Locate the cell with the specified text and output its (X, Y) center coordinate. 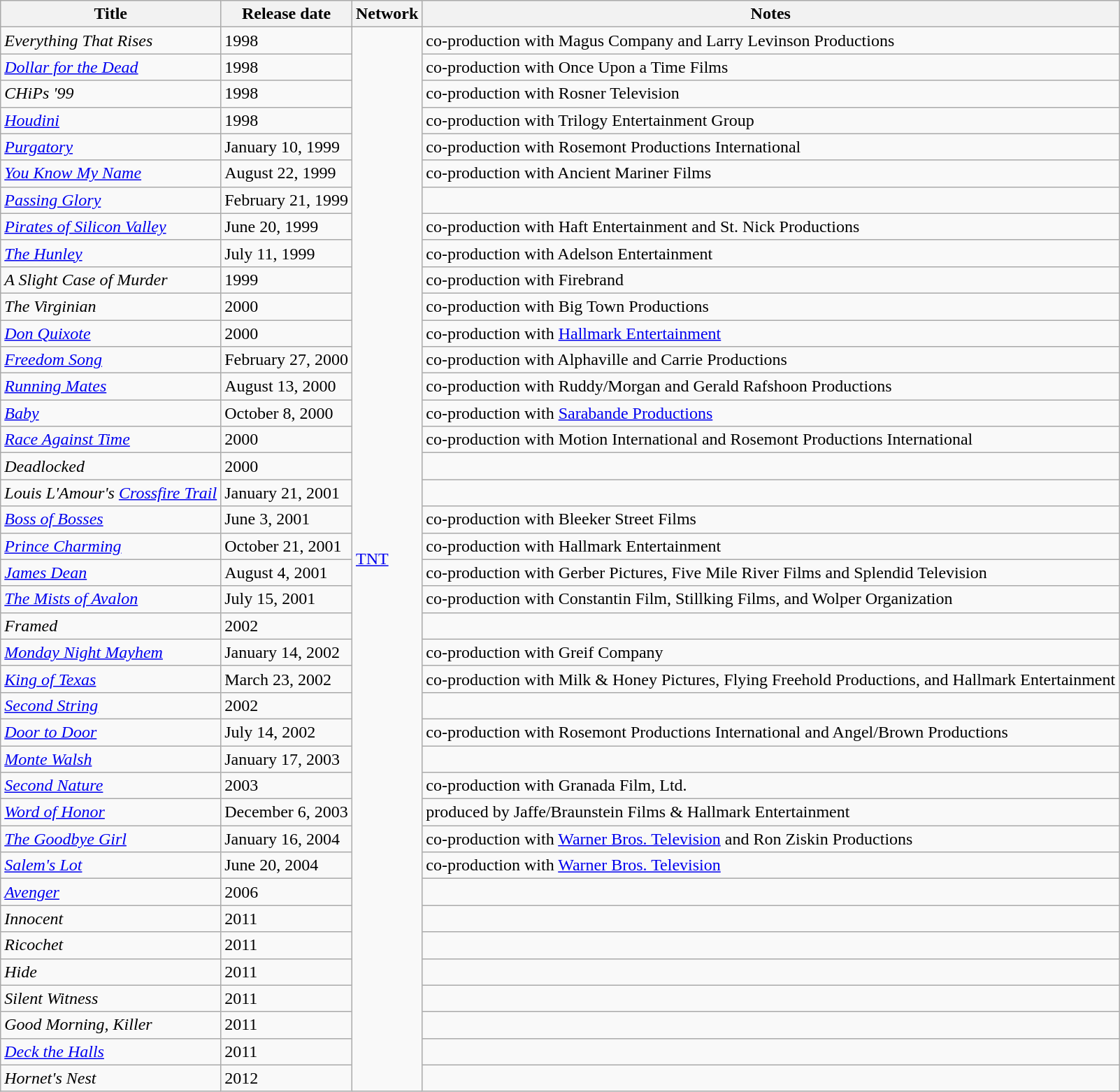
Title (110, 14)
co-production with Adelson Entertainment (770, 253)
Monday Night Mayhem (110, 652)
CHiPs '99 (110, 94)
June 20, 1999 (287, 227)
August 4, 2001 (287, 573)
Framed (110, 626)
Avenger (110, 892)
The Virginian (110, 306)
Innocent (110, 919)
Running Mates (110, 387)
Purgatory (110, 147)
Freedom Song (110, 360)
Second String (110, 705)
co-production with Rosemont Productions International (770, 147)
The Hunley (110, 253)
2003 (287, 786)
Boss of Bosses (110, 519)
co-production with Warner Bros. Television (770, 865)
Hide (110, 972)
You Know My Name (110, 173)
co-production with Ruddy/Morgan and Gerald Rafshoon Productions (770, 387)
October 21, 2001 (287, 546)
June 20, 2004 (287, 865)
co-production with Constantin Film, Stillking Films, and Wolper Organization (770, 599)
October 8, 2000 (287, 413)
co-production with Rosner Television (770, 94)
Release date (287, 14)
March 23, 2002 (287, 679)
produced by Jaffe/Braunstein Films & Hallmark Entertainment (770, 812)
Word of Honor (110, 812)
Ricochet (110, 945)
The Goodbye Girl (110, 839)
co-production with Sarabande Productions (770, 413)
Deck the Halls (110, 1051)
Salem's Lot (110, 865)
December 6, 2003 (287, 812)
August 13, 2000 (287, 387)
July 14, 2002 (287, 732)
co-production with Haft Entertainment and St. Nick Productions (770, 227)
Louis L'Amour's Crossfire Trail (110, 493)
Second Nature (110, 786)
February 27, 2000 (287, 360)
Prince Charming (110, 546)
co-production with Big Town Productions (770, 306)
co-production with Ancient Mariner Films (770, 173)
The Mists of Avalon (110, 599)
January 21, 2001 (287, 493)
Pirates of Silicon Valley (110, 227)
co-production with Warner Bros. Television and Ron Ziskin Productions (770, 839)
Everything That Rises (110, 41)
August 22, 1999 (287, 173)
co-production with Granada Film, Ltd. (770, 786)
co-production with Motion International and Rosemont Productions International (770, 440)
July 15, 2001 (287, 599)
King of Texas (110, 679)
co-production with Bleeker Street Films (770, 519)
January 10, 1999 (287, 147)
co-production with Greif Company (770, 652)
January 17, 2003 (287, 759)
Network (387, 14)
Monte Walsh (110, 759)
1999 (287, 280)
January 16, 2004 (287, 839)
co-production with Trilogy Entertainment Group (770, 120)
January 14, 2002 (287, 652)
Hornet's Nest (110, 1078)
Race Against Time (110, 440)
2006 (287, 892)
TNT (387, 559)
co-production with Milk & Honey Pictures, Flying Freehold Productions, and Hallmark Entertainment (770, 679)
Deadlocked (110, 466)
co-production with Gerber Pictures, Five Mile River Films and Splendid Television (770, 573)
Notes (770, 14)
Don Quixote (110, 333)
co-production with Once Upon a Time Films (770, 67)
Passing Glory (110, 200)
Houdini (110, 120)
June 3, 2001 (287, 519)
Good Morning, Killer (110, 1025)
February 21, 1999 (287, 200)
co-production with Rosemont Productions International and Angel/Brown Productions (770, 732)
Silent Witness (110, 998)
July 11, 1999 (287, 253)
2012 (287, 1078)
A Slight Case of Murder (110, 280)
co-production with Firebrand (770, 280)
James Dean (110, 573)
co-production with Alphaville and Carrie Productions (770, 360)
Door to Door (110, 732)
Baby (110, 413)
Dollar for the Dead (110, 67)
co-production with Magus Company and Larry Levinson Productions (770, 41)
